Capture the cell that displays the provided text and extract its [X, Y] central coordinate. 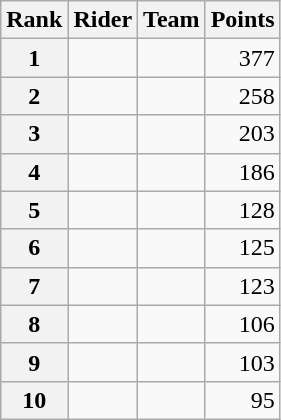
125 [242, 248]
8 [34, 324]
10 [34, 400]
258 [242, 96]
9 [34, 362]
123 [242, 286]
106 [242, 324]
377 [242, 58]
Rider [103, 20]
Points [242, 20]
6 [34, 248]
2 [34, 96]
7 [34, 286]
186 [242, 172]
203 [242, 134]
Team [172, 20]
95 [242, 400]
Rank [34, 20]
1 [34, 58]
5 [34, 210]
3 [34, 134]
4 [34, 172]
103 [242, 362]
128 [242, 210]
